Scan for the cell matching the given text and deliver its (X, Y) coordinate at center. 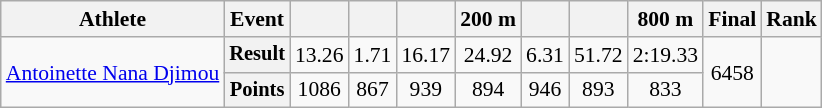
Rank (792, 19)
6458 (732, 72)
939 (426, 90)
24.92 (488, 55)
6.31 (545, 55)
Final (732, 19)
894 (488, 90)
Points (257, 90)
13.26 (320, 55)
2:19.33 (666, 55)
16.17 (426, 55)
200 m (488, 19)
800 m (666, 19)
1.71 (373, 55)
833 (666, 90)
867 (373, 90)
Result (257, 55)
Antoinette Nana Djimou (113, 72)
Event (257, 19)
946 (545, 90)
1086 (320, 90)
Athlete (113, 19)
51.72 (598, 55)
893 (598, 90)
